Locate the cell with the specified text and output its [x, y] center coordinate. 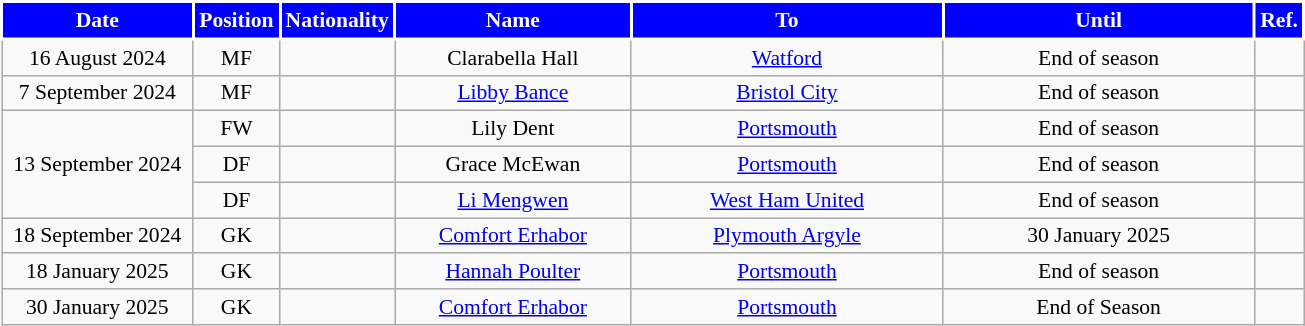
Nationality [338, 20]
To [787, 20]
18 September 2024 [98, 236]
Plymouth Argyle [787, 236]
16 August 2024 [98, 57]
13 September 2024 [98, 164]
Hannah Poulter [514, 272]
Clarabella Hall [514, 57]
Position [236, 20]
Lily Dent [514, 129]
Li Mengwen [514, 200]
Date [98, 20]
7 September 2024 [98, 93]
Libby Bance [514, 93]
Name [514, 20]
Until [1099, 20]
Grace McEwan [514, 165]
FW [236, 129]
Bristol City [787, 93]
End of Season [1099, 307]
Ref. [1278, 20]
Watford [787, 57]
18 January 2025 [98, 272]
West Ham United [787, 200]
